Locate the cell with the specified text and output its [X, Y] center coordinate. 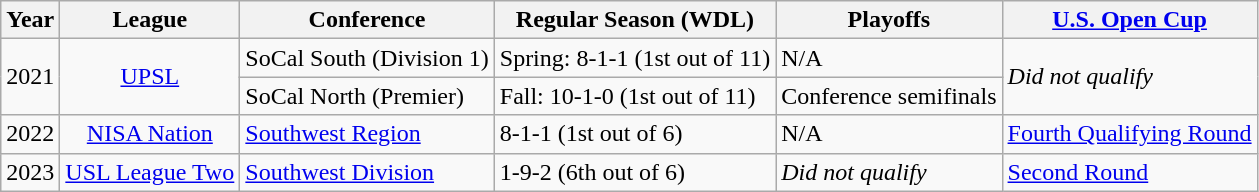
2022 [30, 134]
1-9-2 (6th out of 6) [634, 172]
Regular Season (WDL) [634, 20]
SoCal South (Division 1) [367, 58]
Southwest Division [367, 172]
USL League Two [150, 172]
League [150, 20]
U.S. Open Cup [1130, 20]
Second Round [1130, 172]
2021 [30, 77]
Playoffs [889, 20]
Southwest Region [367, 134]
NISA Nation [150, 134]
SoCal North (Premier) [367, 96]
UPSL [150, 77]
Conference semifinals [889, 96]
Year [30, 20]
Spring: 8-1-1 (1st out of 11) [634, 58]
2023 [30, 172]
Fall: 10-1-0 (1st out of 11) [634, 96]
Fourth Qualifying Round [1130, 134]
Conference [367, 20]
8-1-1 (1st out of 6) [634, 134]
